Locate the cell with the specified text and output its [x, y] center coordinate. 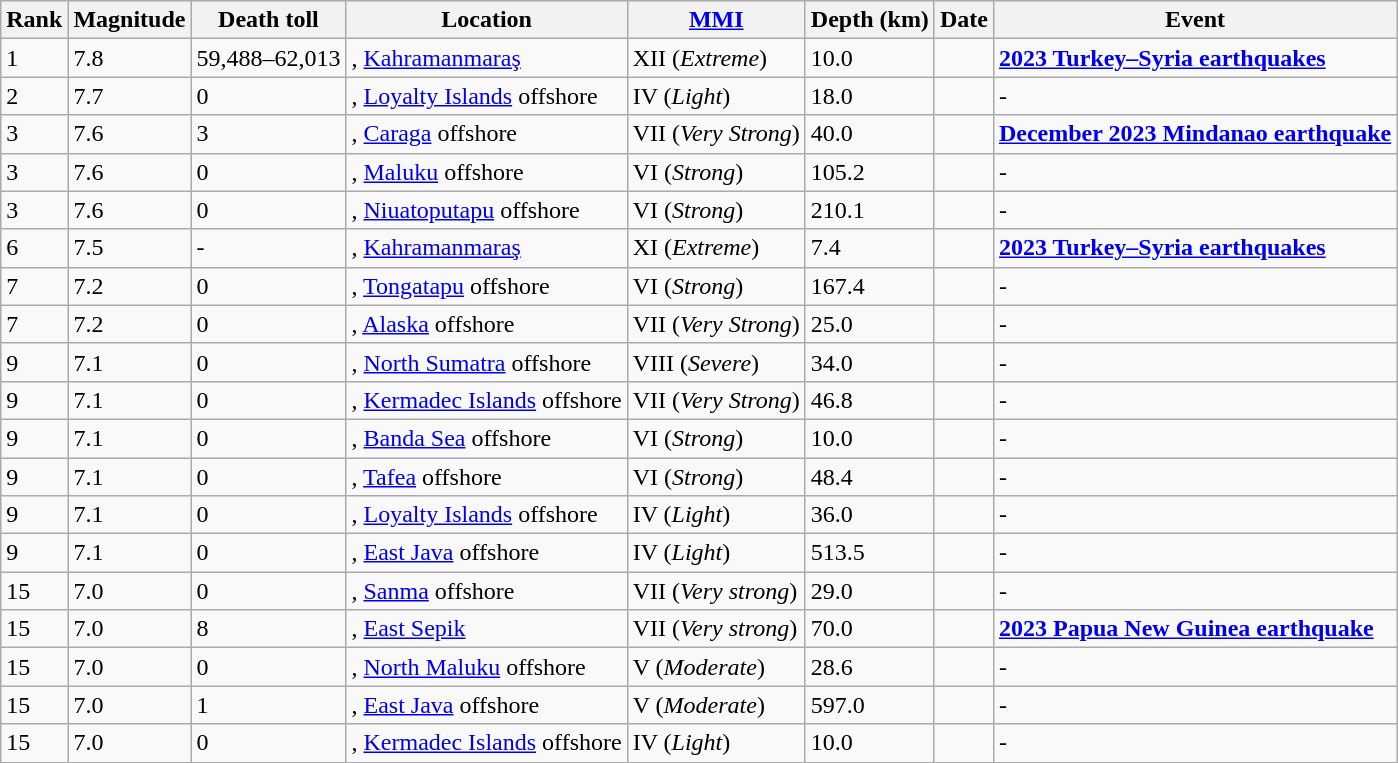
Depth (km) [870, 20]
2 [34, 96]
513.5 [870, 553]
210.1 [870, 210]
Rank [34, 20]
40.0 [870, 134]
105.2 [870, 172]
167.4 [870, 286]
46.8 [870, 400]
36.0 [870, 515]
Date [964, 20]
7.5 [130, 248]
597.0 [870, 705]
, North Sumatra offshore [486, 362]
28.6 [870, 667]
34.0 [870, 362]
, Niuatoputapu offshore [486, 210]
, Caraga offshore [486, 134]
Death toll [268, 20]
25.0 [870, 324]
, Tongatapu offshore [486, 286]
70.0 [870, 629]
6 [34, 248]
, Tafea offshore [486, 477]
, East Sepik [486, 629]
8 [268, 629]
Magnitude [130, 20]
29.0 [870, 591]
7.7 [130, 96]
, Sanma offshore [486, 591]
VIII (Severe) [716, 362]
, Banda Sea offshore [486, 438]
18.0 [870, 96]
2023 Papua New Guinea earthquake [1194, 629]
, North Maluku offshore [486, 667]
Location [486, 20]
XII (Extreme) [716, 58]
, Maluku offshore [486, 172]
December 2023 Mindanao earthquake [1194, 134]
, Alaska offshore [486, 324]
MMI [716, 20]
48.4 [870, 477]
7.8 [130, 58]
7.4 [870, 248]
59,488–62,013 [268, 58]
XI (Extreme) [716, 248]
Event [1194, 20]
